Provide the (x, y) coordinate of the cell's center where the given text is located.  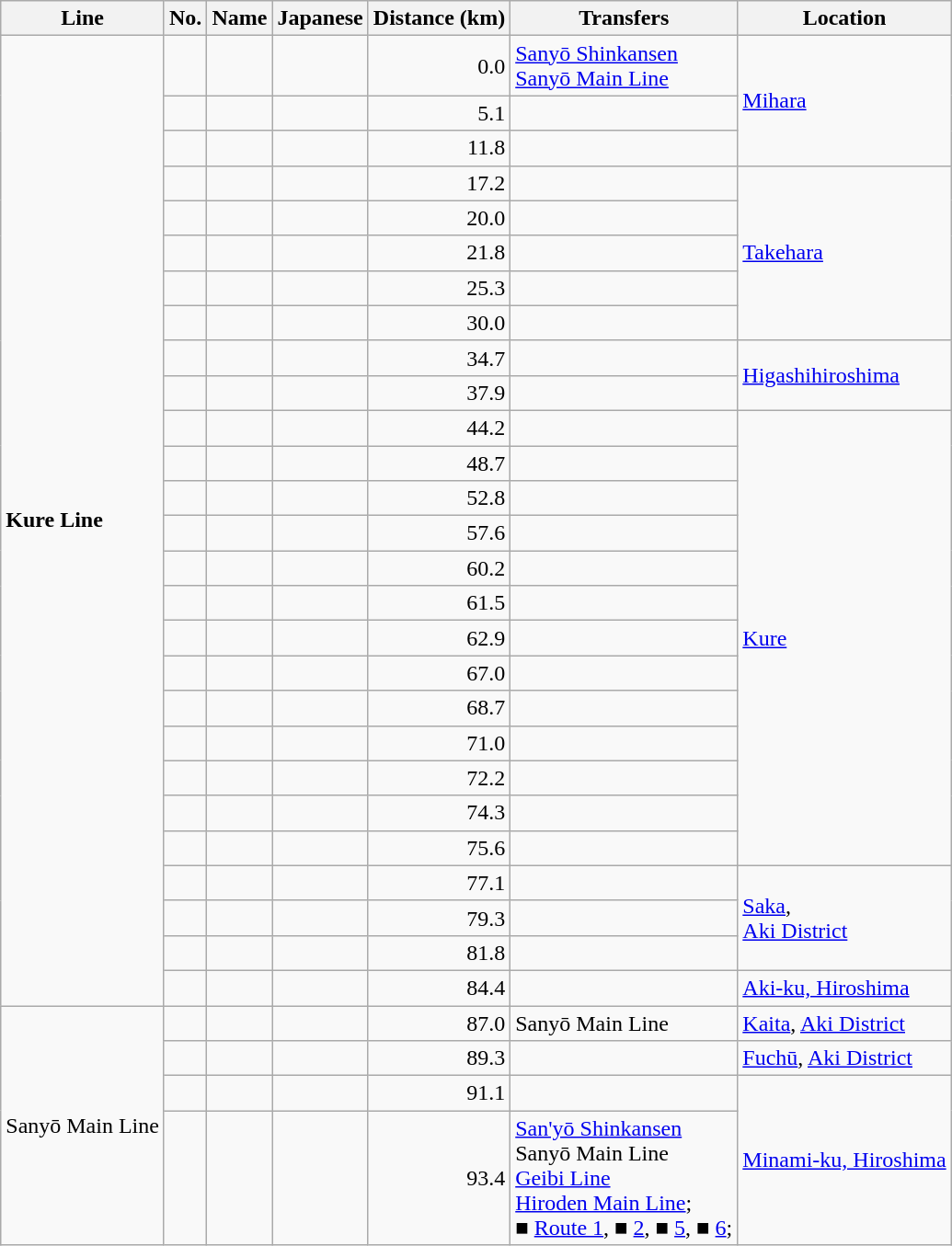
52.8 (439, 498)
21.8 (439, 253)
93.4 (439, 1178)
34.7 (439, 358)
79.3 (439, 918)
Fuchū, Aki District (844, 1058)
Saka,Aki District (844, 918)
84.4 (439, 988)
67.0 (439, 673)
87.0 (439, 1023)
20.0 (439, 218)
75.6 (439, 848)
Transfers (624, 18)
30.0 (439, 323)
74.3 (439, 813)
91.1 (439, 1093)
Japanese (320, 18)
62.9 (439, 638)
89.3 (439, 1058)
Distance (km) (439, 18)
No. (185, 18)
5.1 (439, 113)
Higashihiroshima (844, 375)
71.0 (439, 743)
68.7 (439, 708)
0.0 (439, 66)
Aki-ku, Hiroshima (844, 988)
25.3 (439, 288)
Location (844, 18)
72.2 (439, 778)
44.2 (439, 428)
Line (83, 18)
Minami-ku, Hiroshima (844, 1160)
Name (239, 18)
Takehara (844, 253)
Kaita, Aki District (844, 1023)
37.9 (439, 393)
48.7 (439, 463)
11.8 (439, 148)
61.5 (439, 603)
77.1 (439, 883)
81.8 (439, 953)
Kure Line (83, 520)
Sanyō Shinkansen Sanyō Main Line (624, 66)
San'yō Shinkansen Sanyō Main Line Geibi LineHiroden Main Line;■ Route 1, ■ 2, ■ 5, ■ 6; (624, 1178)
Kure (844, 638)
57.6 (439, 533)
17.2 (439, 183)
Mihara (844, 101)
60.2 (439, 568)
